Locate the cell with the specified text and output its [x, y] center coordinate. 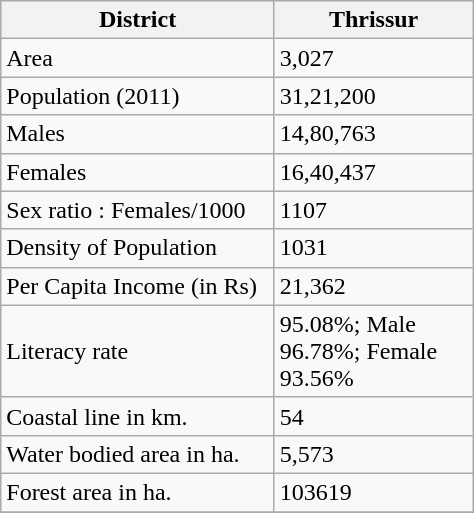
Literacy rate [138, 351]
1031 [374, 248]
District [138, 20]
31,21,200 [374, 96]
103619 [374, 492]
54 [374, 416]
Forest area in ha. [138, 492]
Water bodied area in ha. [138, 454]
Density of Population [138, 248]
Coastal line in km. [138, 416]
Per Capita Income (in Rs) [138, 286]
Sex ratio : Females/1000 [138, 210]
Thrissur [374, 20]
95.08%; Male 96.78%; Female 93.56% [374, 351]
5,573 [374, 454]
14,80,763 [374, 134]
Area [138, 58]
1107 [374, 210]
Females [138, 172]
Males [138, 134]
21,362 [374, 286]
3,027 [374, 58]
Population (2011) [138, 96]
16,40,437 [374, 172]
